Identify which cell holds the provided text, then report its (X, Y) central coordinate. 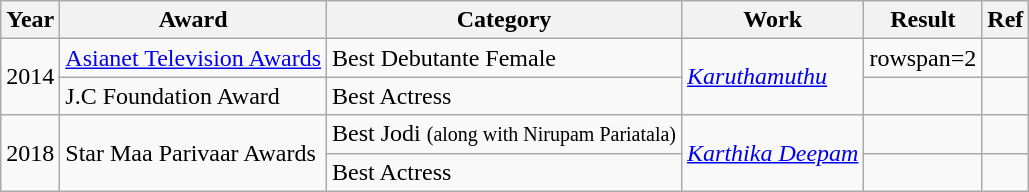
Best Debutante Female (504, 58)
Award (194, 20)
J.C Foundation Award (194, 96)
Result (923, 20)
Star Maa Parivaar Awards (194, 153)
Ref (1006, 20)
Karuthamuthu (773, 77)
Category (504, 20)
rowspan=2 (923, 58)
Work (773, 20)
2018 (30, 153)
Year (30, 20)
2014 (30, 77)
Asianet Television Awards (194, 58)
Karthika Deepam (773, 153)
Best Jodi (along with Nirupam Pariatala) (504, 134)
